Capture the cell that displays the provided text and extract its (X, Y) central coordinate. 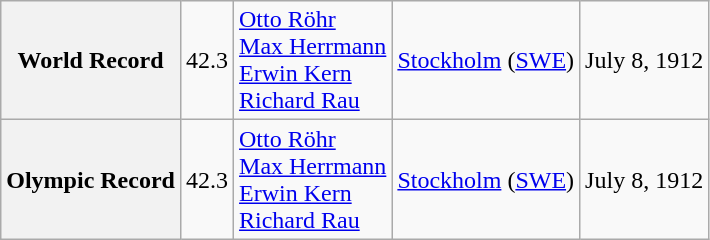
Olympic Record (91, 180)
World Record (91, 60)
